Identify which cell holds the provided text, then report its [x, y] central coordinate. 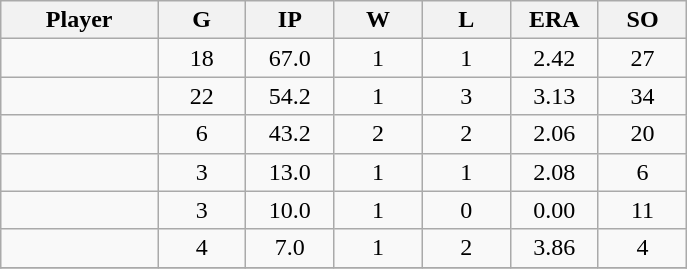
22 [202, 96]
43.2 [290, 134]
2.42 [554, 58]
10.0 [290, 210]
2.06 [554, 134]
7.0 [290, 248]
34 [642, 96]
11 [642, 210]
IP [290, 20]
SO [642, 20]
67.0 [290, 58]
0.00 [554, 210]
18 [202, 58]
13.0 [290, 172]
L [466, 20]
G [202, 20]
2.08 [554, 172]
3.13 [554, 96]
20 [642, 134]
Player [80, 20]
3.86 [554, 248]
ERA [554, 20]
0 [466, 210]
54.2 [290, 96]
W [378, 20]
27 [642, 58]
